Scan for the cell matching the given text and deliver its (X, Y) coordinate at center. 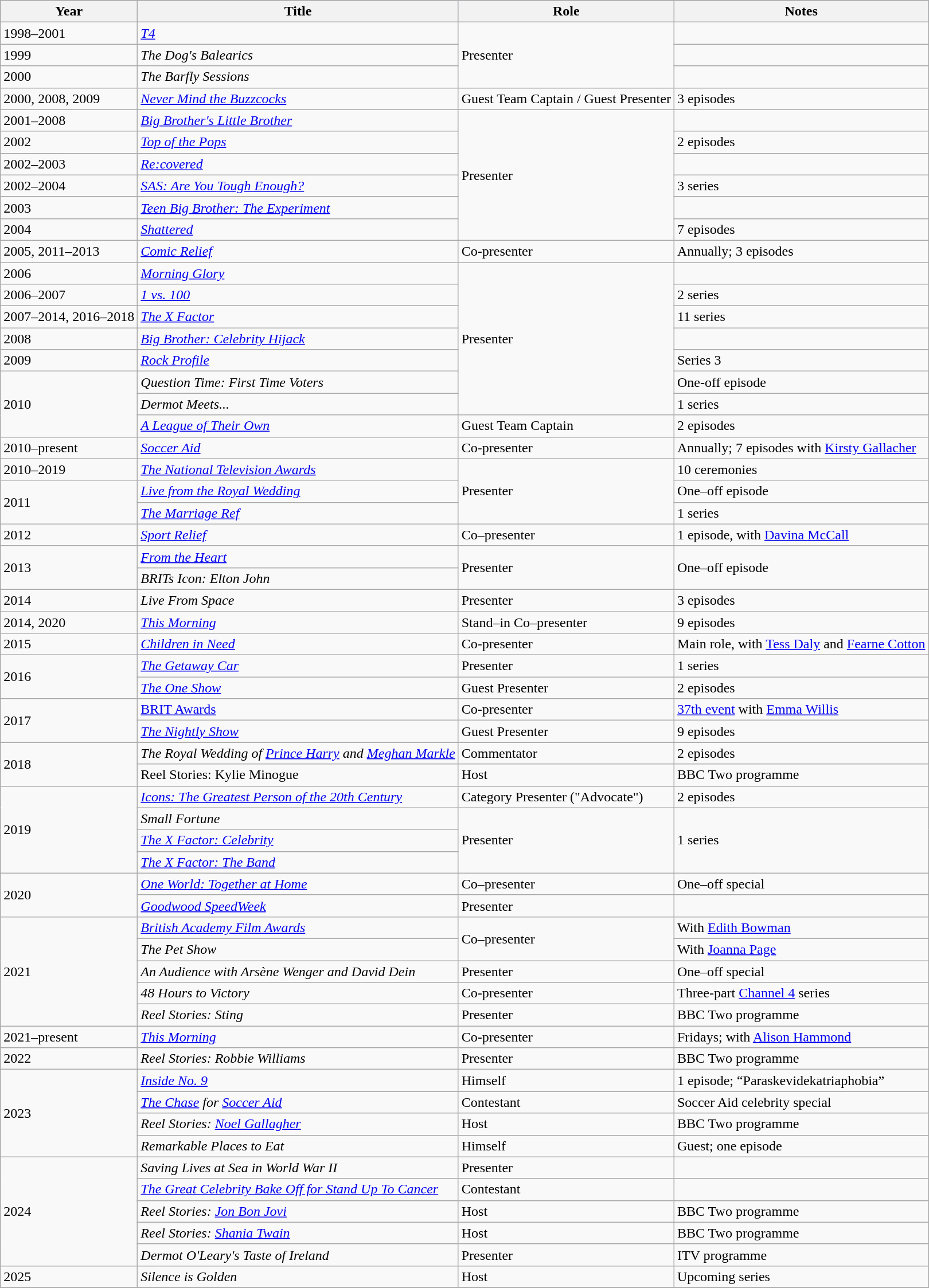
2005, 2011–2013 (69, 251)
Annually; 3 episodes (801, 251)
Year (69, 11)
2022 (69, 1059)
With Joanna Page (801, 949)
Three-part Channel 4 series (801, 993)
10 ceremonies (801, 469)
Soccer Aid celebrity special (801, 1102)
2001–2008 (69, 120)
11 series (801, 317)
Morning Glory (298, 273)
48 Hours to Victory (298, 993)
British Academy Film Awards (298, 927)
T4 (298, 33)
2006–2007 (69, 295)
The Great Celebrity Bake Off for Stand Up To Cancer (298, 1189)
2014, 2020 (69, 622)
2015 (69, 644)
Guest; one episode (801, 1146)
Dermot Meets... (298, 404)
Never Mind the Buzzcocks (298, 99)
Re:covered (298, 164)
Comic Relief (298, 251)
Guest Team Captain / Guest Presenter (566, 99)
A League of Their Own (298, 426)
2023 (69, 1113)
1 episode, with Davina McCall (801, 535)
2011 (69, 502)
Fridays; with Alison Hammond (801, 1037)
7 episodes (801, 229)
Live from the Royal Wedding (298, 491)
Series 3 (801, 361)
BRIT Awards (298, 710)
Live From Space (298, 600)
Reel Stories: Noel Gallagher (298, 1124)
2019 (69, 829)
1999 (69, 55)
Reel Stories: Robbie Williams (298, 1059)
2002 (69, 142)
2021 (69, 971)
2004 (69, 229)
2010–present (69, 448)
The Royal Wedding of Prince Harry and Meghan Markle (298, 753)
2010 (69, 404)
Category Presenter ("Advocate") (566, 797)
Big Brother: Celebrity Hijack (298, 339)
Dermot O'Leary's Taste of Ireland (298, 1255)
2002–2004 (69, 186)
Teen Big Brother: The Experiment (298, 208)
Saving Lives at Sea in World War II (298, 1168)
2025 (69, 1277)
3 series (801, 186)
Upcoming series (801, 1277)
The X Factor: The Band (298, 862)
2000, 2008, 2009 (69, 99)
2003 (69, 208)
The Barfly Sessions (298, 77)
Commentator (566, 753)
2012 (69, 535)
Goodwood SpeedWeek (298, 906)
With Edith Bowman (801, 927)
The Dog's Balearics (298, 55)
The Chase for Soccer Aid (298, 1102)
2013 (69, 567)
1998–2001 (69, 33)
Small Fortune (298, 819)
The X Factor: Celebrity (298, 840)
The Getaway Car (298, 666)
2021–present (69, 1037)
Role (566, 11)
The One Show (298, 688)
The National Television Awards (298, 469)
One World: Together at Home (298, 884)
2017 (69, 721)
ITV programme (801, 1255)
An Audience with Arsène Wenger and David Dein (298, 972)
Guest Team Captain (566, 426)
2007–2014, 2016–2018 (69, 317)
From the Heart (298, 557)
1 episode; “Paraskevidekatriaphobia” (801, 1080)
Big Brother's Little Brother (298, 120)
2006 (69, 273)
2000 (69, 77)
Top of the Pops (298, 142)
The Pet Show (298, 949)
One-off episode (801, 382)
Main role, with Tess Daly and Fearne Cotton (801, 644)
Rock Profile (298, 361)
2024 (69, 1211)
2008 (69, 339)
Title (298, 11)
Notes (801, 11)
37th event with Emma Willis (801, 710)
2016 (69, 677)
Sport Relief (298, 535)
The Marriage Ref (298, 513)
Remarkable Places to Eat (298, 1146)
2014 (69, 600)
Inside No. 9 (298, 1080)
Question Time: First Time Voters (298, 382)
Children in Need (298, 644)
1 vs. 100 (298, 295)
The X Factor (298, 317)
BRITs Icon: Elton John (298, 578)
Annually; 7 episodes with Kirsty Gallacher (801, 448)
2020 (69, 895)
2010–2019 (69, 469)
Reel Stories: Jon Bon Jovi (298, 1211)
Shattered (298, 229)
Reel Stories: Kylie Minogue (298, 775)
2009 (69, 361)
Silence is Golden (298, 1277)
Icons: The Greatest Person of the 20th Century (298, 797)
The Nightly Show (298, 731)
SAS: Are You Tough Enough? (298, 186)
Stand–in Co–presenter (566, 622)
2002–2003 (69, 164)
2 series (801, 295)
Reel Stories: Sting (298, 1015)
Reel Stories: Shania Twain (298, 1233)
Soccer Aid (298, 448)
2018 (69, 764)
